Identify which cell holds the provided text, then report its (x, y) central coordinate. 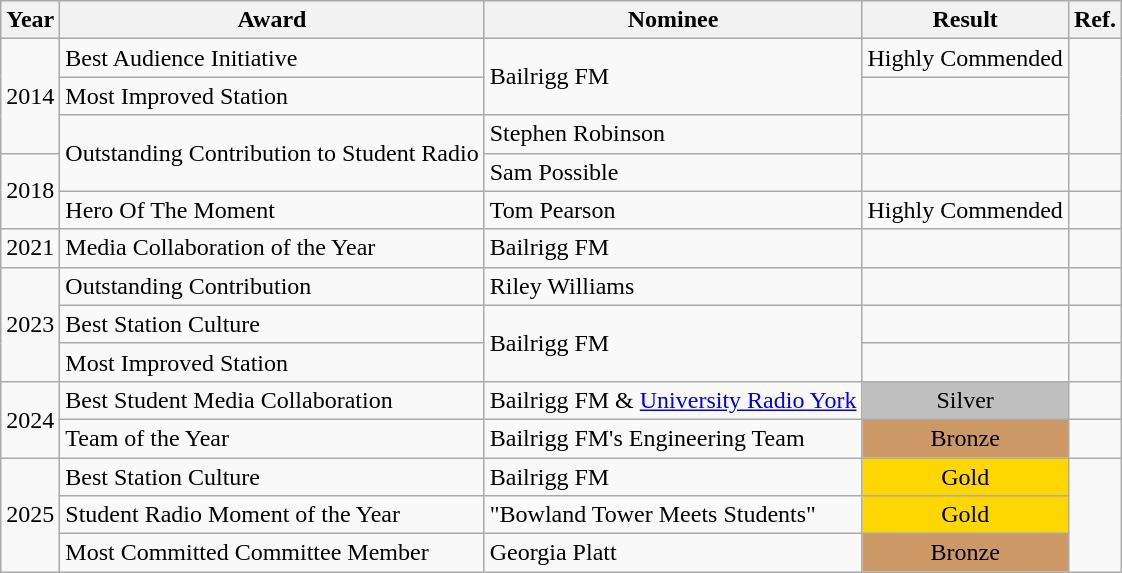
Bailrigg FM's Engineering Team (673, 438)
Team of the Year (272, 438)
2024 (30, 419)
Ref. (1094, 20)
Sam Possible (673, 172)
2023 (30, 324)
Bailrigg FM & University Radio York (673, 400)
Best Student Media Collaboration (272, 400)
Student Radio Moment of the Year (272, 515)
Riley Williams (673, 286)
Best Audience Initiative (272, 58)
Award (272, 20)
Result (965, 20)
Most Committed Committee Member (272, 553)
Media Collaboration of the Year (272, 248)
2018 (30, 191)
Georgia Platt (673, 553)
Nominee (673, 20)
Silver (965, 400)
Hero Of The Moment (272, 210)
"Bowland Tower Meets Students" (673, 515)
Outstanding Contribution (272, 286)
Year (30, 20)
2014 (30, 96)
Stephen Robinson (673, 134)
Outstanding Contribution to Student Radio (272, 153)
2021 (30, 248)
Tom Pearson (673, 210)
2025 (30, 515)
